Identify which cell holds the provided text, then report its [X, Y] central coordinate. 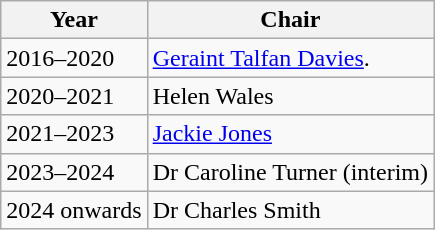
2021–2023 [74, 134]
2023–2024 [74, 172]
Geraint Talfan Davies. [290, 58]
Chair [290, 20]
Helen Wales [290, 96]
2016–2020 [74, 58]
Dr Caroline Turner (interim) [290, 172]
Jackie Jones [290, 134]
Dr Charles Smith [290, 210]
Year [74, 20]
2020–2021 [74, 96]
2024 onwards [74, 210]
